Return [X, Y] of the center of cell containing provided text 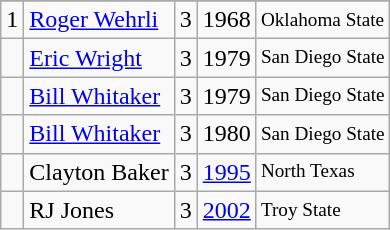
Eric Wright [99, 58]
2002 [226, 210]
1 [12, 20]
Roger Wehrli [99, 20]
North Texas [322, 172]
Oklahoma State [322, 20]
Troy State [322, 210]
1980 [226, 134]
RJ Jones [99, 210]
Clayton Baker [99, 172]
1995 [226, 172]
1968 [226, 20]
